Return [X, Y] of the center of cell containing provided text 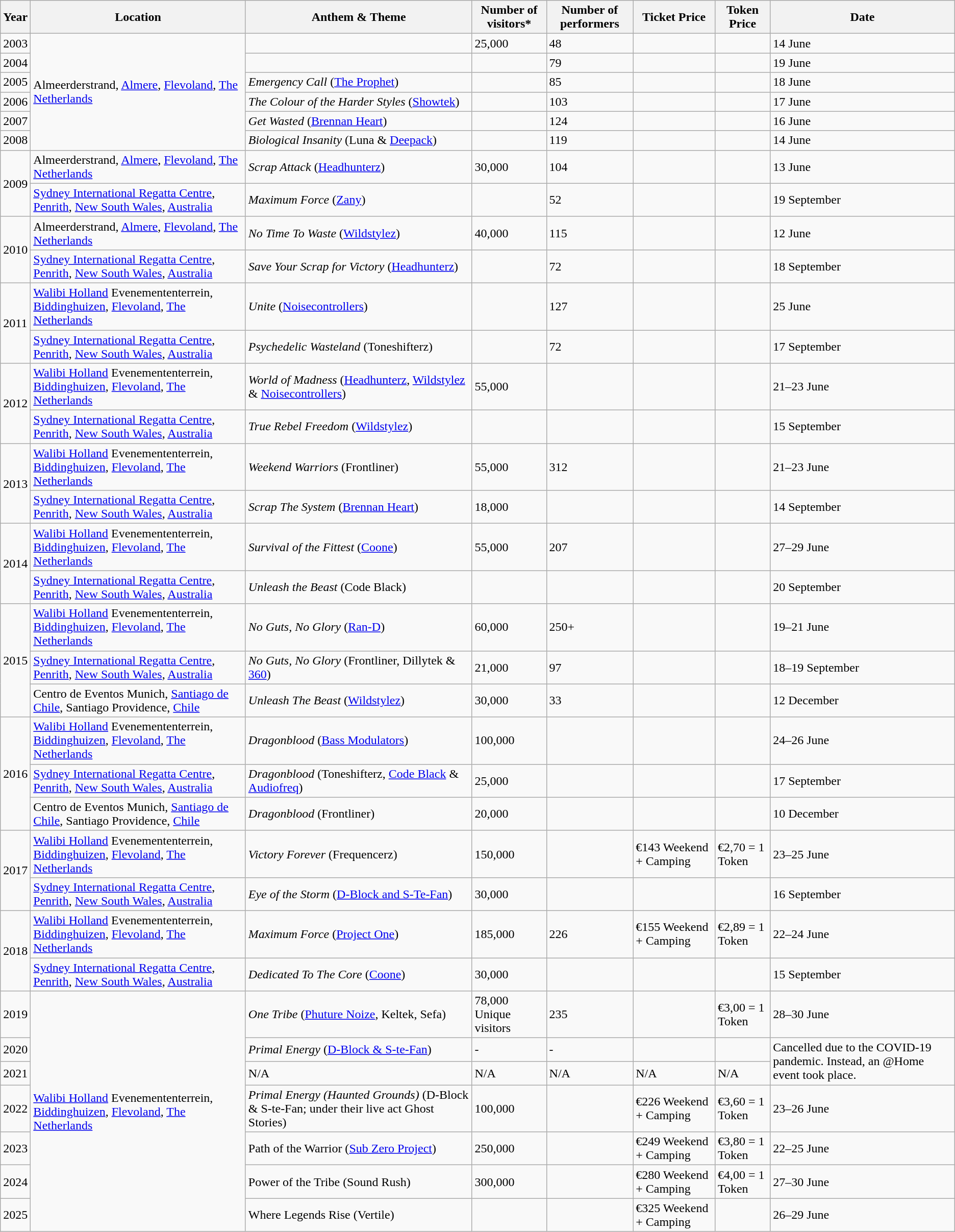
79 [590, 63]
Date [863, 17]
€325 Weekend + Camping [674, 1215]
2022 [15, 1108]
24–26 June [863, 741]
Weekend Warriors (Frontliner) [359, 467]
Unleash The Beast (Wildstylez) [359, 700]
2021 [15, 1073]
Token Price [742, 17]
2013 [15, 484]
28–30 June [863, 1015]
2009 [15, 183]
2006 [15, 102]
Unleash the Beast (Code Black) [359, 587]
78,000 Unique visitors [509, 1015]
€3,80 = 1 Token [742, 1148]
104 [590, 166]
The Colour of the Harder Styles (Showtek) [359, 102]
19 June [863, 63]
27–30 June [863, 1182]
26–29 June [863, 1215]
2010 [15, 250]
Number of visitors* [509, 17]
119 [590, 140]
Ticket Price [674, 17]
60,000 [509, 627]
2014 [15, 563]
250,000 [509, 1148]
13 June [863, 166]
21,000 [509, 668]
207 [590, 547]
Dragonblood (Toneshifterz, Code Black & Audiofreq) [359, 781]
€3,00 = 1 Token [742, 1015]
€2,89 = 1 Token [742, 934]
16 June [863, 121]
2023 [15, 1148]
€155 Weekend + Camping [674, 934]
No Guts, No Glory (Frontliner, Dillytek & 360) [359, 668]
Primal Energy (Haunted Grounds) (D-Block & S-te-Fan; under their live act Ghost Stories) [359, 1108]
€226 Weekend + Camping [674, 1108]
18 June [863, 82]
150,000 [509, 854]
€280 Weekend + Camping [674, 1182]
85 [590, 82]
2015 [15, 660]
Biological Insanity (Luna & Deepack) [359, 140]
2007 [15, 121]
18–19 September [863, 668]
48 [590, 43]
23–25 June [863, 854]
Eye of the Storm (D-Block and S-Te-Fan) [359, 894]
2003 [15, 43]
Dragonblood (Frontliner) [359, 814]
2019 [15, 1015]
Scrap The System (Brennan Heart) [359, 507]
Number of performers [590, 17]
27–29 June [863, 547]
250+ [590, 627]
312 [590, 467]
25 June [863, 306]
2016 [15, 774]
115 [590, 233]
Scrap Attack (Headhunterz) [359, 166]
18,000 [509, 507]
Dragonblood (Bass Modulators) [359, 741]
22–25 June [863, 1148]
10 December [863, 814]
€249 Weekend + Camping [674, 1148]
One Tribe (Phuture Noize, Keltek, Sefa) [359, 1015]
19–21 June [863, 627]
2005 [15, 82]
Anthem & Theme [359, 17]
19 September [863, 200]
226 [590, 934]
20 September [863, 587]
World of Madness (Headhunterz, Wildstylez & Noisecontrollers) [359, 387]
235 [590, 1015]
Psychedelic Wasteland (Toneshifterz) [359, 346]
2024 [15, 1182]
20,000 [509, 814]
Save Your Scrap for Victory (Headhunterz) [359, 266]
2011 [15, 323]
2025 [15, 1215]
124 [590, 121]
Where Legends Rise (Vertile) [359, 1215]
40,000 [509, 233]
127 [590, 306]
€4,00 = 1 Token [742, 1182]
22–24 June [863, 934]
Cancelled due to the COVID-19 pandemic. Instead, an @Home event took place. [863, 1062]
Emergency Call (The Prophet) [359, 82]
300,000 [509, 1182]
12 December [863, 700]
2020 [15, 1050]
33 [590, 700]
€2,70 = 1 Token [742, 854]
16 September [863, 894]
2008 [15, 140]
Primal Energy (D-Block & S-te-Fan) [359, 1050]
18 September [863, 266]
Dedicated To The Core (Coone) [359, 974]
2004 [15, 63]
14 September [863, 507]
Unite (Noisecontrollers) [359, 306]
€143 Weekend + Camping [674, 854]
2017 [15, 871]
17 June [863, 102]
12 June [863, 233]
103 [590, 102]
Power of the Tribe (Sound Rush) [359, 1182]
97 [590, 668]
No Time To Waste (Wildstylez) [359, 233]
2012 [15, 403]
52 [590, 200]
No Guts, No Glory (Ran-D) [359, 627]
Maximum Force (Project One) [359, 934]
Maximum Force (Zany) [359, 200]
True Rebel Freedom (Wildstylez) [359, 427]
€3,60 = 1 Token [742, 1108]
Year [15, 17]
23–26 June [863, 1108]
2018 [15, 950]
Survival of the Fittest (Coone) [359, 547]
185,000 [509, 934]
Victory Forever (Frequencerz) [359, 854]
Path of the Warrior (Sub Zero Project) [359, 1148]
Get Wasted (Brennan Heart) [359, 121]
Location [138, 17]
